Return the (X, Y) coordinate for the center point of the cell that contains the specified text.  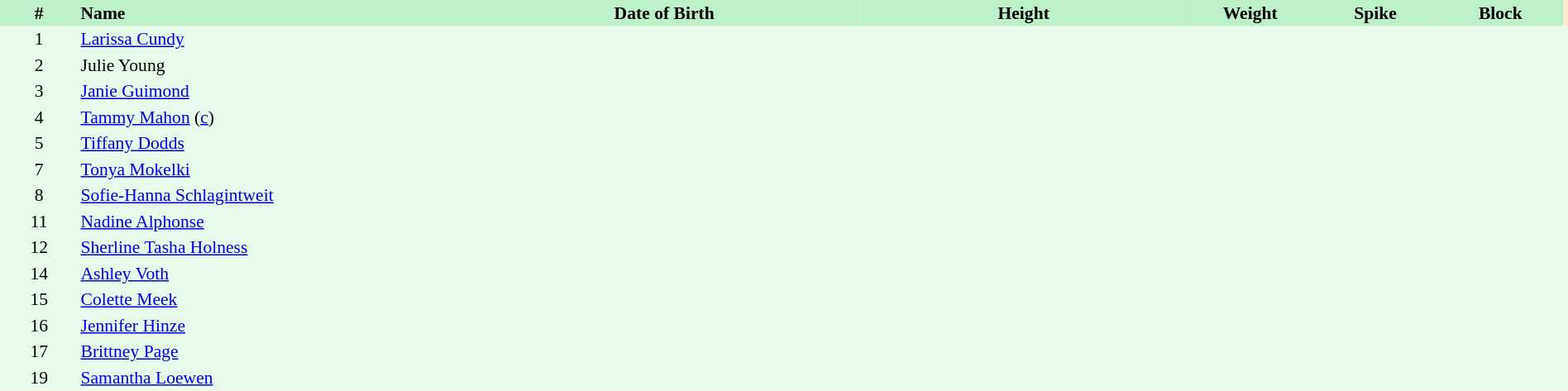
14 (39, 274)
Brittney Page (273, 352)
16 (39, 326)
Name (273, 13)
Ashley Voth (273, 274)
8 (39, 195)
Samantha Loewen (273, 378)
5 (39, 144)
3 (39, 91)
Tonya Mokelki (273, 169)
Tiffany Dodds (273, 144)
17 (39, 352)
Height (1024, 13)
Weight (1250, 13)
Jennifer Hinze (273, 326)
1 (39, 40)
12 (39, 248)
Block (1500, 13)
Spike (1374, 13)
4 (39, 117)
11 (39, 222)
# (39, 13)
Sofie-Hanna Schlagintweit (273, 195)
Sherline Tasha Holness (273, 248)
Larissa Cundy (273, 40)
Julie Young (273, 65)
Nadine Alphonse (273, 222)
Colette Meek (273, 299)
2 (39, 65)
7 (39, 169)
15 (39, 299)
Janie Guimond (273, 91)
Tammy Mahon (c) (273, 117)
Date of Birth (664, 13)
19 (39, 378)
